Provide the (x, y) coordinate of the cell's center where the given text is located.  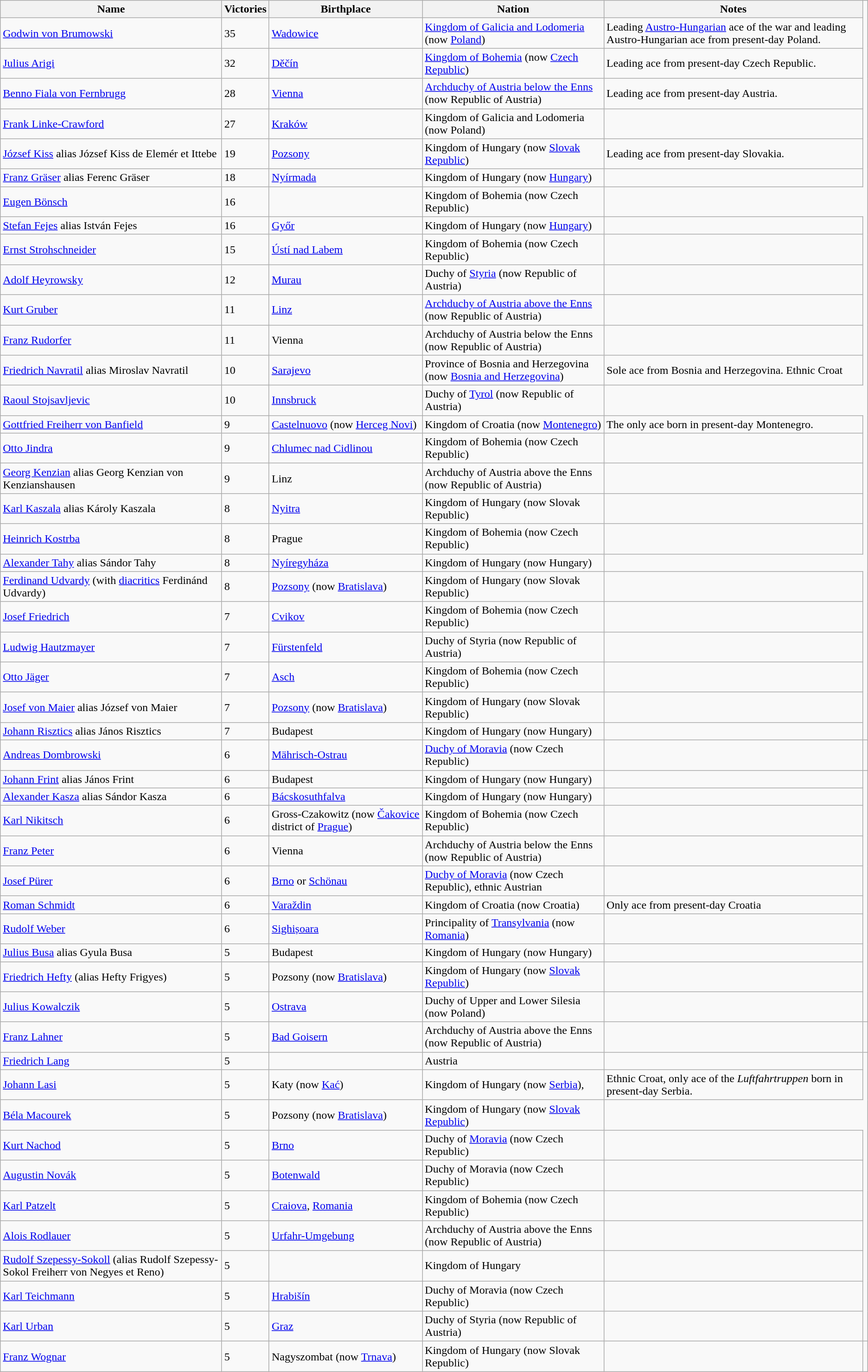
Franz Wognar (111, 1356)
Varaždin (345, 905)
Kingdom of Croatia (now Montenegro) (513, 424)
Leading ace from present-day Slovakia. (734, 154)
Ferdinand Udvardy (with diacritics Ferdinánd Udvardy) (111, 586)
Kurt Gruber (111, 310)
Rudolf Szepessy-Sokoll (alias Rudolf Szepessy-Sokol Freiherr von Negyes et Reno) (111, 1266)
Ústí nad Labem (345, 250)
Leading Austro-Hungarian ace of the war and leading Austro-Hungarian ace from present-day Poland. (734, 33)
Nyíregyháza (345, 563)
Kingdom of Croatia (now Croatia) (513, 905)
Julius Kowalczik (111, 1007)
Győr (345, 225)
Hrabišín (345, 1296)
Johann Frint alias János Frint (111, 779)
Pozsony (345, 154)
Děčín (345, 63)
Julius Arigi (111, 63)
Innsbruck (345, 401)
Sarajevo (345, 370)
Nyitra (345, 508)
Franz Gräser alias Ferenc Gräser (111, 178)
Leading ace from present-day Austria. (734, 94)
Wadowice (345, 33)
Principality of Transylvania (now Romania) (513, 929)
Eugen Bönsch (111, 201)
Karl Teichmann (111, 1296)
27 (245, 123)
19 (245, 154)
Birthplace (345, 9)
Duchy of Upper and Lower Silesia (now Poland) (513, 1007)
Kurt Nachod (111, 1145)
Bácskosuthfalva (345, 797)
Franz Rudorfer (111, 340)
Adolf Heyrowsky (111, 279)
Raoul Stojsavljevic (111, 401)
Friedrich Navratil alias Miroslav Navratil (111, 370)
Brno or Schönau (345, 881)
Ostrava (345, 1007)
Cvikov (345, 617)
Karl Nikitsch (111, 821)
Sighișoara (345, 929)
Alois Rodlauer (111, 1236)
Otto Jindra (111, 448)
Franz Lahner (111, 1037)
Nyírmada (345, 178)
18 (245, 178)
Johann Risztics alias János Risztics (111, 731)
Mährisch-Ostrau (345, 755)
Gottfried Freiherr von Banfield (111, 424)
Ludwig Hautzmayer (111, 647)
Josef Pürer (111, 881)
Kraków (345, 123)
Nagyszombat (now Trnava) (345, 1356)
Bad Goisern (345, 1037)
Murau (345, 279)
Ernst Strohschneider (111, 250)
Alexander Kasza alias Sándor Kasza (111, 797)
Notes (734, 9)
Karl Urban (111, 1327)
Fürstenfeld (345, 647)
Craiova, Romania (345, 1205)
Brno (345, 1145)
The only ace born in present-day Montenegro. (734, 424)
Heinrich Kostrba (111, 539)
Otto Jäger (111, 677)
Castelnuovo (now Herceg Novi) (345, 424)
Botenwald (345, 1175)
Ethnic Croat, only ace of the Luftfahrtruppen born in present-day Serbia. (734, 1084)
Kingdom of Hungary (now Serbia), (513, 1084)
Karl Kaszala alias Károly Kaszala (111, 508)
Asch (345, 677)
Josef von Maier alias József von Maier (111, 707)
Nation (513, 9)
Roman Schmidt (111, 905)
Béla Macourek (111, 1115)
Graz (345, 1327)
15 (245, 250)
Friedrich Lang (111, 1061)
Stefan Fejes alias István Fejes (111, 225)
Victories (245, 9)
Gross-Czakowitz (now Čakovice district of Prague) (345, 821)
35 (245, 33)
Province of Bosnia and Herzegovina (now Bosnia and Herzegovina) (513, 370)
Karl Patzelt (111, 1205)
Alexander Tahy alias Sándor Tahy (111, 563)
Andreas Dombrowski (111, 755)
Urfahr-Umgebung (345, 1236)
Franz Peter (111, 851)
Duchy of Tyrol (now Republic of Austria) (513, 401)
Augustin Novák (111, 1175)
József Kiss alias József Kiss de Elemér et Ittebe (111, 154)
32 (245, 63)
Josef Friedrich (111, 617)
Georg Kenzian alias Georg Kenzian von Kenzianshausen (111, 479)
Sole ace from Bosnia and Herzegovina. Ethnic Croat (734, 370)
Prague (345, 539)
28 (245, 94)
Godwin von Brumowski (111, 33)
Leading ace from present-day Czech Republic. (734, 63)
Johann Lasi (111, 1084)
Chlumec nad Cidlinou (345, 448)
12 (245, 279)
Frank Linke-Crawford (111, 123)
Rudolf Weber (111, 929)
Katy (now Kać) (345, 1084)
Name (111, 9)
Kingdom of Hungary (513, 1266)
Duchy of Moravia (now Czech Republic), ethnic Austrian (513, 881)
Austria (513, 1061)
Benno Fiala von Fernbrugg (111, 94)
Only ace from present-day Croatia (734, 905)
Friedrich Hefty (alias Hefty Frigyes) (111, 977)
Julius Busa alias Gyula Busa (111, 953)
